Scan for the cell matching the given text and deliver its (x, y) coordinate at center. 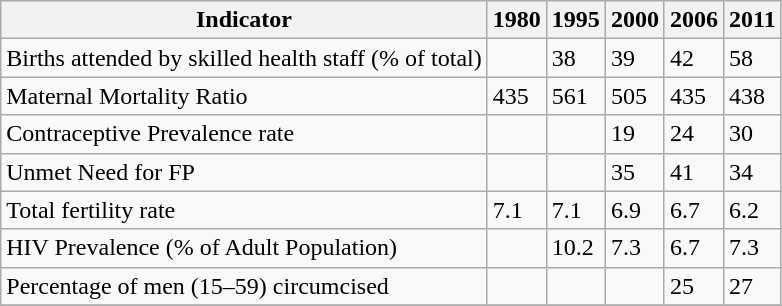
1995 (576, 20)
30 (753, 134)
58 (753, 58)
438 (753, 96)
6.9 (634, 210)
42 (694, 58)
10.2 (576, 248)
39 (634, 58)
41 (694, 172)
35 (634, 172)
24 (694, 134)
2006 (694, 20)
Indicator (244, 20)
Births attended by skilled health staff (% of total) (244, 58)
6.2 (753, 210)
19 (634, 134)
1980 (516, 20)
25 (694, 286)
2011 (753, 20)
2000 (634, 20)
Maternal Mortality Ratio (244, 96)
34 (753, 172)
Unmet Need for FP (244, 172)
27 (753, 286)
38 (576, 58)
HIV Prevalence (% of Adult Population) (244, 248)
505 (634, 96)
Contraceptive Prevalence rate (244, 134)
Total fertility rate (244, 210)
561 (576, 96)
Percentage of men (15–59) circumcised (244, 286)
